Capture the cell that displays the provided text and extract its [x, y] central coordinate. 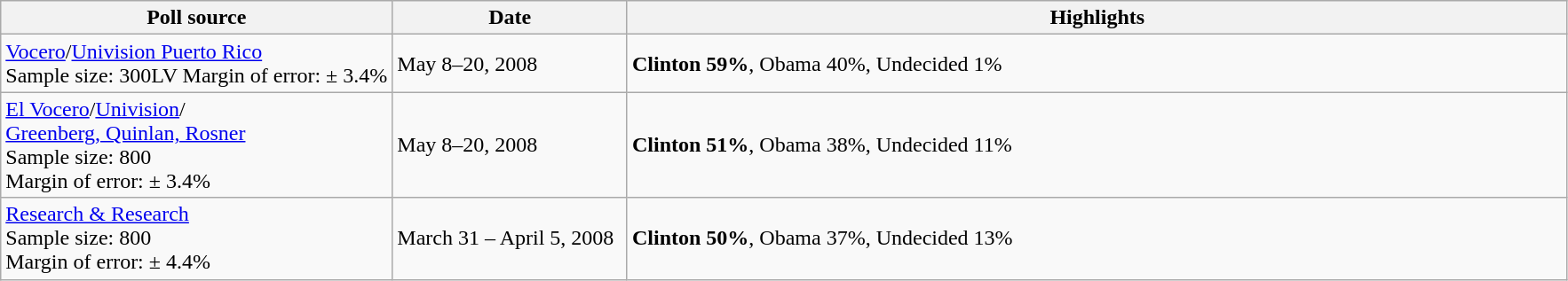
Research & ResearchSample size: 800 Margin of error: ± 4.4% [197, 238]
Vocero/Univision Puerto RicoSample size: 300LV Margin of error: ± 3.4% [197, 64]
Clinton 50%, Obama 37%, Undecided 13% [1097, 238]
March 31 – April 5, 2008 [510, 238]
Clinton 51%, Obama 38%, Undecided 11% [1097, 145]
Date [510, 18]
Poll source [197, 18]
Highlights [1097, 18]
Clinton 59%, Obama 40%, Undecided 1% [1097, 64]
El Vocero/Univision/Greenberg, Quinlan, RosnerSample size: 800 Margin of error: ± 3.4% [197, 145]
